Determine the [x, y] coordinate at the center of the cell enclosing the given text.  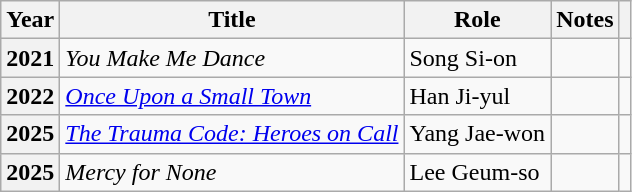
Notes [585, 20]
Mercy for None [232, 172]
You Make Me Dance [232, 58]
Yang Jae-won [478, 134]
2021 [30, 58]
The Trauma Code: Heroes on Call [232, 134]
Lee Geum-so [478, 172]
Title [232, 20]
Once Upon a Small Town [232, 96]
2022 [30, 96]
Year [30, 20]
Role [478, 20]
Song Si-on [478, 58]
Han Ji-yul [478, 96]
